Determine the [X, Y] coordinate at the center of the cell enclosing the given text.  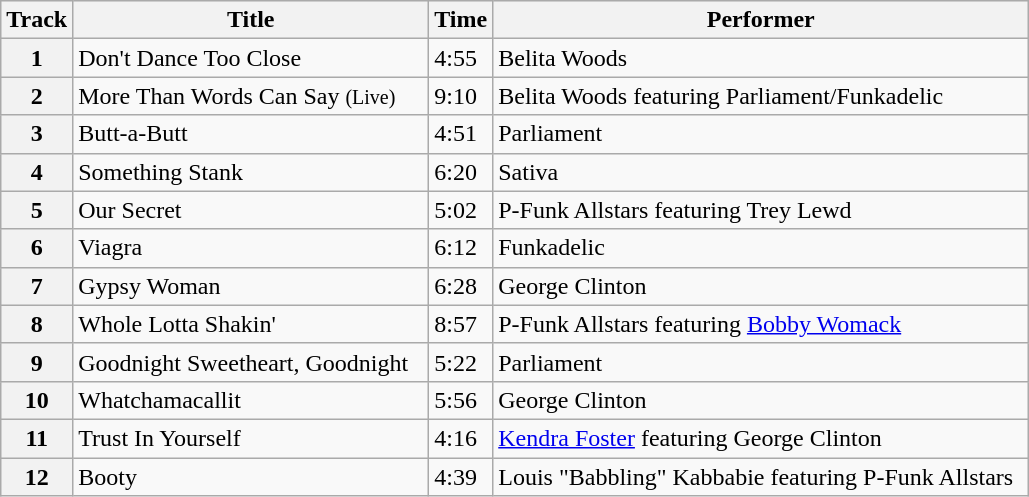
10 [37, 400]
Something Stank [251, 172]
Trust In Yourself [251, 438]
4 [37, 172]
P-Funk Allstars featuring Trey Lewd [761, 210]
2 [37, 96]
Louis "Babbling" Kabbabie featuring P-Funk Allstars [761, 477]
Track [37, 20]
7 [37, 286]
5:22 [461, 362]
12 [37, 477]
Our Secret [251, 210]
9 [37, 362]
4:16 [461, 438]
9:10 [461, 96]
More Than Words Can Say (Live) [251, 96]
5:02 [461, 210]
Gypsy Woman [251, 286]
4:51 [461, 134]
4:39 [461, 477]
P-Funk Allstars featuring Bobby Womack [761, 324]
Booty [251, 477]
Kendra Foster featuring George Clinton [761, 438]
1 [37, 58]
11 [37, 438]
Performer [761, 20]
Belita Woods [761, 58]
Time [461, 20]
Butt-a-Butt [251, 134]
Don't Dance Too Close [251, 58]
5:56 [461, 400]
6:12 [461, 248]
8:57 [461, 324]
5 [37, 210]
6:20 [461, 172]
6:28 [461, 286]
8 [37, 324]
Viagra [251, 248]
Sativa [761, 172]
Goodnight Sweetheart, Goodnight [251, 362]
3 [37, 134]
Funkadelic [761, 248]
Whole Lotta Shakin' [251, 324]
Whatchamacallit [251, 400]
6 [37, 248]
Title [251, 20]
4:55 [461, 58]
Belita Woods featuring Parliament/Funkadelic [761, 96]
